Find where the given text appears and provide that cell's center as (x, y) coordinate. 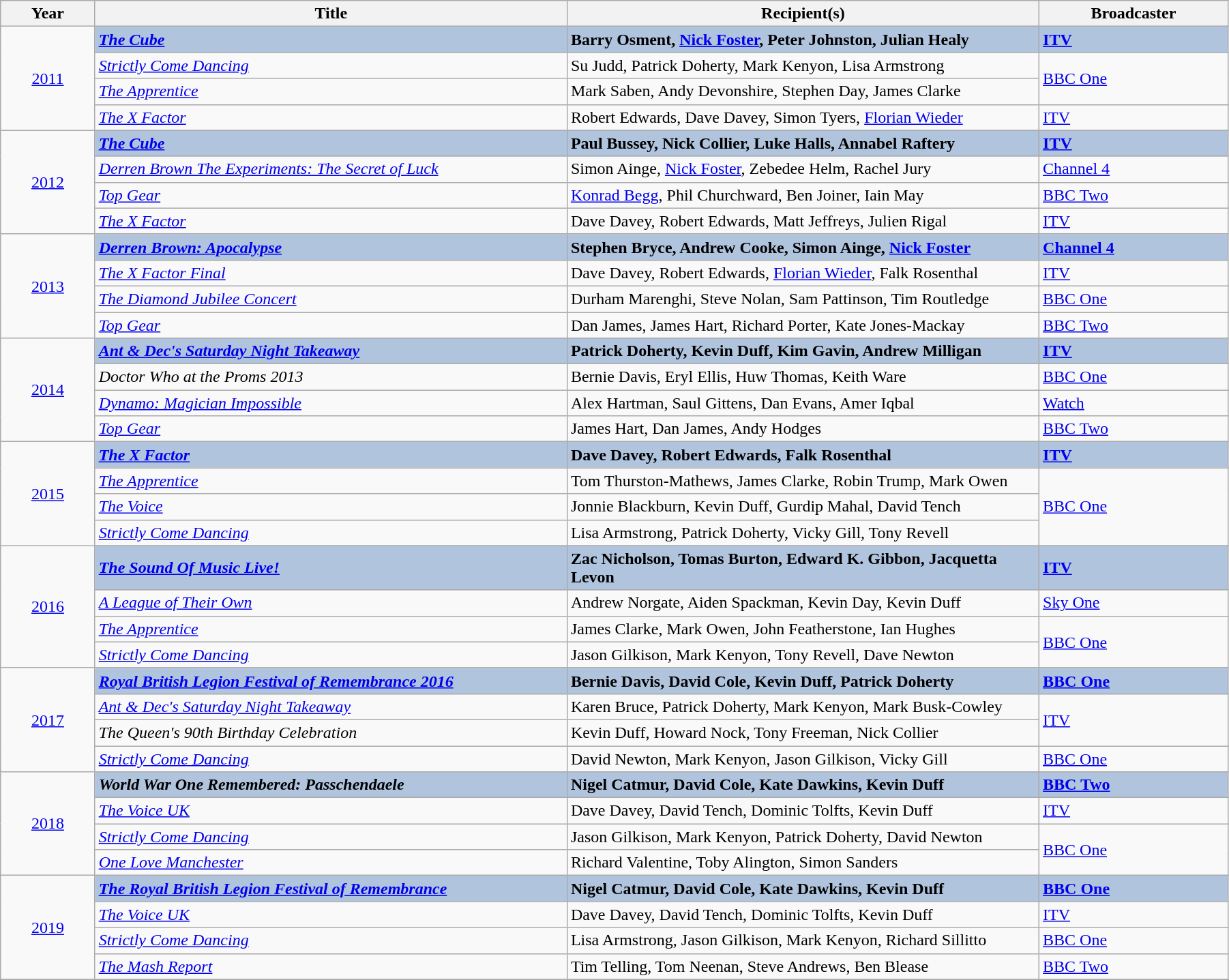
Zac Nicholson, Tomas Burton, Edward K. Gibbon, Jacquetta Levon (803, 567)
Paul Bussey, Nick Collier, Luke Halls, Annabel Raftery (803, 143)
Barry Osment, Nick Foster, Peter Johnston, Julian Healy (803, 40)
Derren Brown: Apocalypse (331, 247)
The Royal British Legion Festival of Remembrance (331, 889)
A League of Their Own (331, 603)
Tim Telling, Tom Neenan, Steve Andrews, Ben Blease (803, 966)
The Voice (331, 507)
James Clarke, Mark Owen, John Featherstone, Ian Hughes (803, 629)
2011 (48, 78)
Patrick Doherty, Kevin Duff, Kim Gavin, Andrew Milligan (803, 351)
Mark Saben, Andy Devonshire, Stephen Day, James Clarke (803, 91)
Dave Davey, Robert Edwards, Falk Rosenthal (803, 455)
2017 (48, 719)
Dave Davey, Robert Edwards, Florian Wieder, Falk Rosenthal (803, 273)
The Sound Of Music Live! (331, 567)
Title (331, 14)
2016 (48, 607)
Karen Bruce, Patrick Doherty, Mark Kenyon, Mark Busk-Cowley (803, 707)
Dynamo: Magician Impossible (331, 403)
Tom Thurston-Mathews, James Clarke, Robin Trump, Mark Owen (803, 481)
Doctor Who at the Proms 2013 (331, 377)
Jason Gilkison, Mark Kenyon, Patrick Doherty, David Newton (803, 837)
James Hart, Dan James, Andy Hodges (803, 429)
Andrew Norgate, Aiden Spackman, Kevin Day, Kevin Duff (803, 603)
Lisa Armstrong, Patrick Doherty, Vicky Gill, Tony Revell (803, 533)
2018 (48, 824)
The X Factor Final (331, 273)
Dan James, James Hart, Richard Porter, Kate Jones-Mackay (803, 325)
Recipient(s) (803, 14)
Derren Brown The Experiments: The Secret of Luck (331, 169)
Stephen Bryce, Andrew Cooke, Simon Ainge, Nick Foster (803, 247)
One Love Manchester (331, 863)
2014 (48, 390)
Bernie Davis, Eryl Ellis, Huw Thomas, Keith Ware (803, 377)
World War One Remembered: Passchendaele (331, 785)
Alex Hartman, Saul Gittens, Dan Evans, Amer Iqbal (803, 403)
2019 (48, 927)
Bernie Davis, David Cole, Kevin Duff, Patrick Doherty (803, 681)
David Newton, Mark Kenyon, Jason Gilkison, Vicky Gill (803, 759)
Su Judd, Patrick Doherty, Mark Kenyon, Lisa Armstrong (803, 65)
Broadcaster (1134, 14)
2013 (48, 286)
Jason Gilkison, Mark Kenyon, Tony Revell, Dave Newton (803, 655)
Konrad Begg, Phil Churchward, Ben Joiner, Iain May (803, 195)
Kevin Duff, Howard Nock, Tony Freeman, Nick Collier (803, 732)
Robert Edwards, Dave Davey, Simon Tyers, Florian Wieder (803, 117)
Watch (1134, 403)
Dave Davey, Robert Edwards, Matt Jeffreys, Julien Rigal (803, 221)
2012 (48, 182)
Jonnie Blackburn, Kevin Duff, Gurdip Mahal, David Tench (803, 507)
The Mash Report (331, 966)
Lisa Armstrong, Jason Gilkison, Mark Kenyon, Richard Sillitto (803, 940)
Richard Valentine, Toby Alington, Simon Sanders (803, 863)
Sky One (1134, 603)
2015 (48, 494)
The Diamond Jubilee Concert (331, 299)
Royal British Legion Festival of Remembrance 2016 (331, 681)
Year (48, 14)
Durham Marenghi, Steve Nolan, Sam Pattinson, Tim Routledge (803, 299)
Simon Ainge, Nick Foster, Zebedee Helm, Rachel Jury (803, 169)
The Queen's 90th Birthday Celebration (331, 732)
